Provide the (x, y) coordinate of the cell's center where the given text is located.  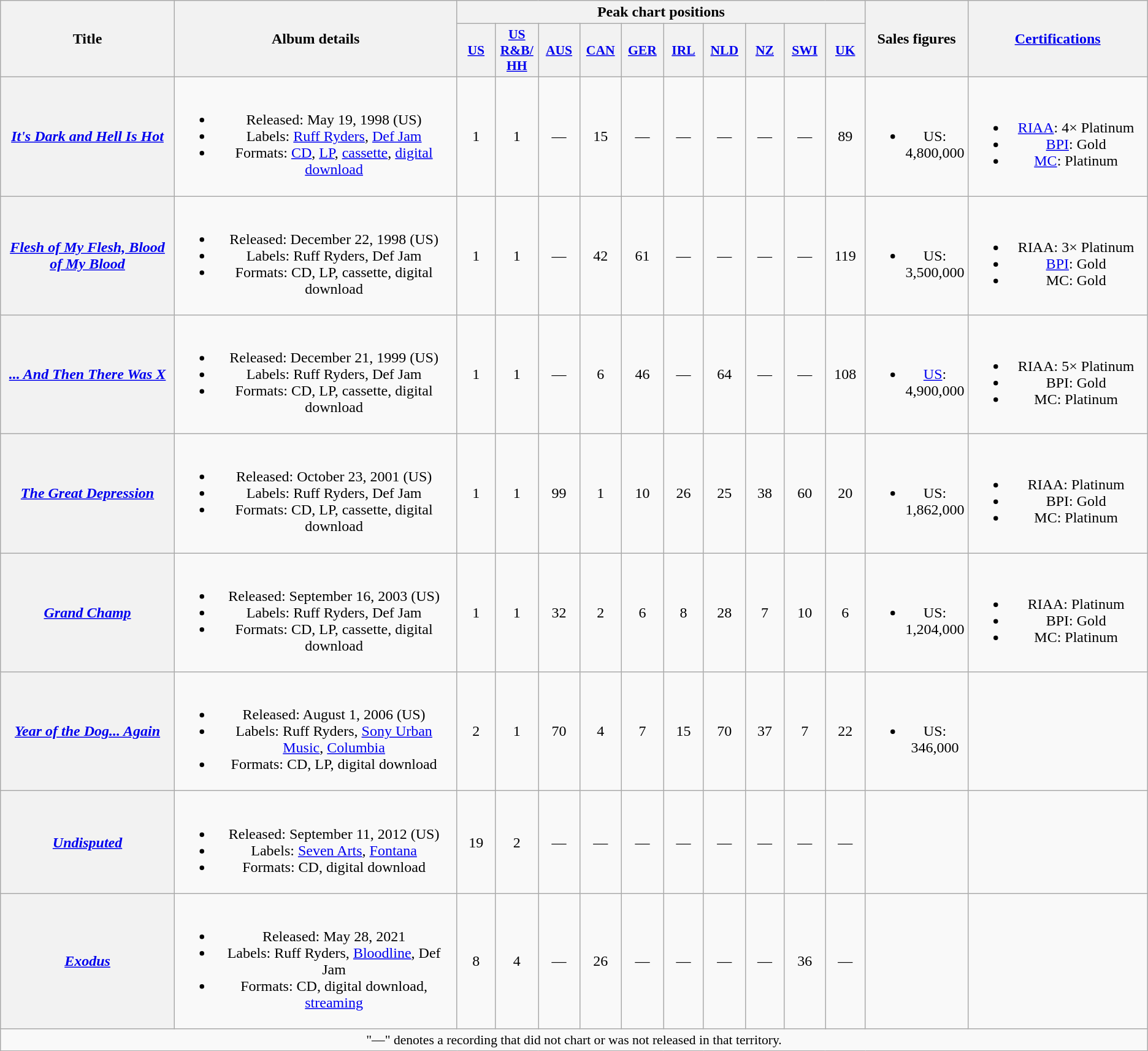
19 (476, 843)
25 (724, 494)
Released: May 28, 2021Labels: Ruff Ryders, Bloodline, Def JamFormats: CD, digital download, streaming (315, 961)
NLD (724, 50)
119 (845, 256)
USR&B/HH (517, 50)
Released: May 19, 1998 (US)Labels: Ruff Ryders, Def JamFormats: CD, LP, cassette, digital download (315, 136)
Title (88, 39)
Exodus (88, 961)
22 (845, 732)
US: 4,900,000 (916, 375)
Undisputed (88, 843)
Released: August 1, 2006 (US)Labels: Ruff Ryders, Sony Urban Music, ColumbiaFormats: CD, LP, digital download (315, 732)
32 (559, 613)
Peak chart positions (661, 12)
42 (600, 256)
UK (845, 50)
RIAA: 3× PlatinumBPI: GoldMC: Gold (1057, 256)
46 (642, 375)
60 (805, 494)
38 (764, 494)
GER (642, 50)
NZ (764, 50)
The Great Depression (88, 494)
US: 3,500,000 (916, 256)
20 (845, 494)
Year of the Dog... Again (88, 732)
CAN (600, 50)
Certifications (1057, 39)
US: 1,204,000 (916, 613)
"—" denotes a recording that did not chart or was not released in that territory. (574, 1040)
108 (845, 375)
US: 1,862,000 (916, 494)
28 (724, 613)
US: 4,800,000 (916, 136)
Released: December 22, 1998 (US)Labels: Ruff Ryders, Def JamFormats: CD, LP, cassette, digital download (315, 256)
Grand Champ (88, 613)
89 (845, 136)
US: 346,000 (916, 732)
RIAA: 4× PlatinumBPI: GoldMC: Platinum (1057, 136)
US (476, 50)
SWI (805, 50)
Released: October 23, 2001 (US)Labels: Ruff Ryders, Def JamFormats: CD, LP, cassette, digital download (315, 494)
Sales figures (916, 39)
It's Dark and Hell Is Hot (88, 136)
Released: December 21, 1999 (US)Labels: Ruff Ryders, Def JamFormats: CD, LP, cassette, digital download (315, 375)
Flesh of My Flesh, Blood of My Blood (88, 256)
IRL (684, 50)
Album details (315, 39)
Released: September 16, 2003 (US)Labels: Ruff Ryders, Def JamFormats: CD, LP, cassette, digital download (315, 613)
36 (805, 961)
AUS (559, 50)
Released: September 11, 2012 (US)Labels: Seven Arts, FontanaFormats: CD, digital download (315, 843)
99 (559, 494)
37 (764, 732)
64 (724, 375)
... And Then There Was X (88, 375)
61 (642, 256)
RIAA: 5× PlatinumBPI: GoldMC: Platinum (1057, 375)
